Provide the [X, Y] coordinate of the cell's center where the given text is located.  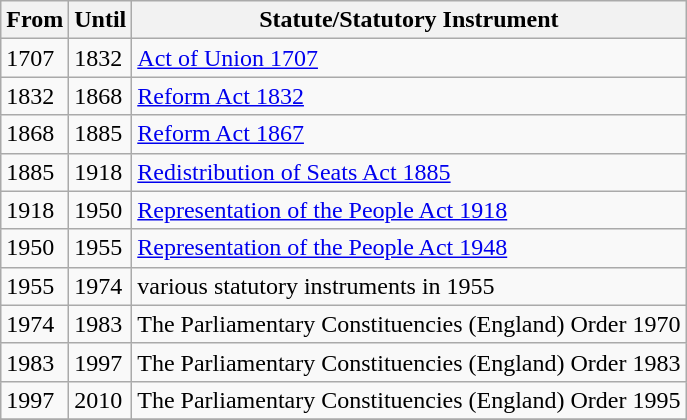
2010 [100, 400]
Until [100, 20]
Redistribution of Seats Act 1885 [409, 172]
The Parliamentary Constituencies (England) Order 1970 [409, 324]
1707 [35, 58]
Statute/Statutory Instrument [409, 20]
Reform Act 1832 [409, 96]
The Parliamentary Constituencies (England) Order 1983 [409, 362]
The Parliamentary Constituencies (England) Order 1995 [409, 400]
Representation of the People Act 1918 [409, 210]
various statutory instruments in 1955 [409, 286]
From [35, 20]
Reform Act 1867 [409, 134]
Representation of the People Act 1948 [409, 248]
Act of Union 1707 [409, 58]
